Detect which cell encompasses the target text, then output its (X, Y) center coordinate. 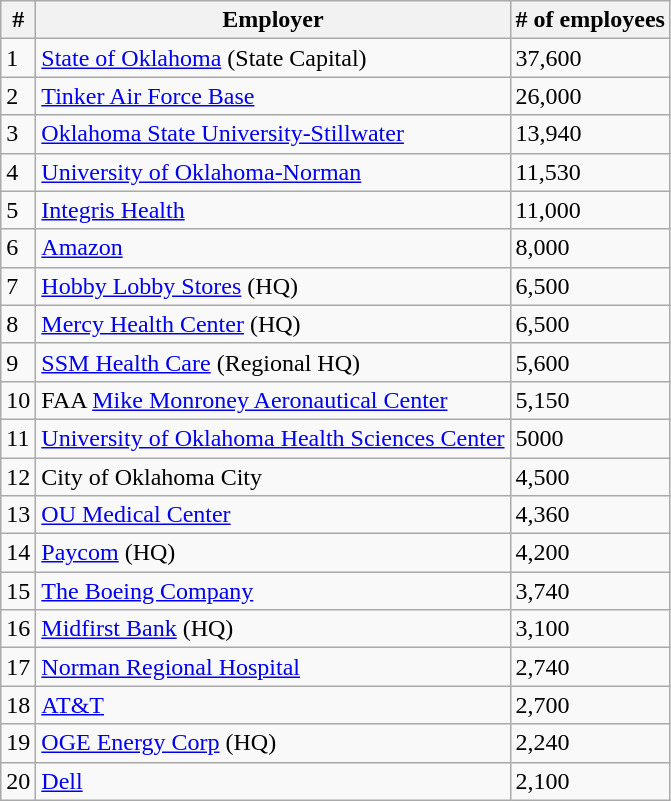
6 (18, 248)
2,700 (590, 705)
2,740 (590, 667)
5 (18, 210)
11,000 (590, 210)
Integris Health (273, 210)
Employer (273, 20)
City of Oklahoma City (273, 477)
The Boeing Company (273, 591)
AT&T (273, 705)
8 (18, 324)
9 (18, 362)
13,940 (590, 134)
14 (18, 553)
Hobby Lobby Stores (HQ) (273, 286)
# of employees (590, 20)
4 (18, 172)
FAA Mike Monroney Aeronautical Center (273, 400)
Oklahoma State University-Stillwater (273, 134)
3,100 (590, 629)
Paycom (HQ) (273, 553)
3 (18, 134)
20 (18, 781)
Dell (273, 781)
University of Oklahoma Health Sciences Center (273, 438)
13 (18, 515)
Mercy Health Center (HQ) (273, 324)
4,360 (590, 515)
OGE Energy Corp (HQ) (273, 743)
4,500 (590, 477)
7 (18, 286)
SSM Health Care (Regional HQ) (273, 362)
15 (18, 591)
Tinker Air Force Base (273, 96)
2 (18, 96)
11 (18, 438)
1 (18, 58)
17 (18, 667)
2,240 (590, 743)
Midfirst Bank (HQ) (273, 629)
26,000 (590, 96)
19 (18, 743)
5,600 (590, 362)
OU Medical Center (273, 515)
University of Oklahoma-Norman (273, 172)
# (18, 20)
37,600 (590, 58)
4,200 (590, 553)
5000 (590, 438)
State of Oklahoma (State Capital) (273, 58)
16 (18, 629)
2,100 (590, 781)
18 (18, 705)
5,150 (590, 400)
8,000 (590, 248)
11,530 (590, 172)
12 (18, 477)
Norman Regional Hospital (273, 667)
3,740 (590, 591)
10 (18, 400)
Amazon (273, 248)
